Output the [x, y] coordinate of the center of the cell containing the given text.  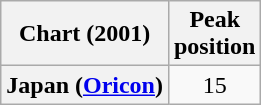
Peakposition [214, 34]
Japan (Oricon) [85, 85]
Chart (2001) [85, 34]
15 [214, 85]
